Extract the [x, y] coordinate from the center of the cell holding the provided text.  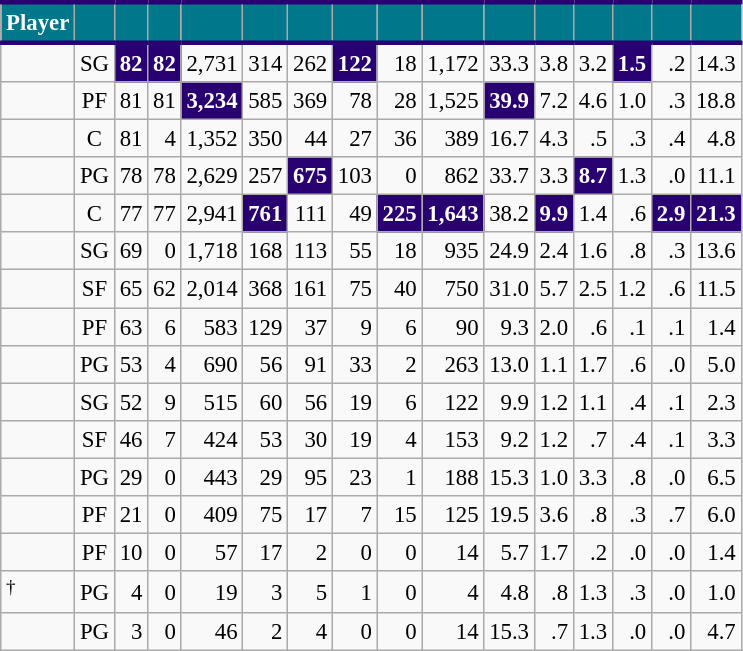
8.7 [592, 176]
15 [400, 515]
49 [354, 214]
3,234 [212, 101]
2.5 [592, 289]
6.5 [716, 477]
262 [310, 62]
13.0 [509, 364]
69 [130, 251]
2,941 [212, 214]
1,172 [453, 62]
90 [453, 327]
4.7 [716, 632]
675 [310, 176]
225 [400, 214]
1,643 [453, 214]
409 [212, 515]
30 [310, 439]
935 [453, 251]
9.3 [509, 327]
36 [400, 139]
11.5 [716, 289]
63 [130, 327]
129 [266, 327]
6.0 [716, 515]
7.2 [554, 101]
10 [130, 552]
1,718 [212, 251]
424 [212, 439]
9.2 [509, 439]
1.5 [632, 62]
257 [266, 176]
188 [453, 477]
153 [453, 439]
583 [212, 327]
369 [310, 101]
161 [310, 289]
14.3 [716, 62]
350 [266, 139]
55 [354, 251]
† [38, 592]
21 [130, 515]
3.8 [554, 62]
91 [310, 364]
1,352 [212, 139]
24.9 [509, 251]
33 [354, 364]
1,525 [453, 101]
3.2 [592, 62]
31.0 [509, 289]
111 [310, 214]
5 [310, 592]
443 [212, 477]
4.3 [554, 139]
5.0 [716, 364]
862 [453, 176]
40 [400, 289]
2,731 [212, 62]
44 [310, 139]
16.7 [509, 139]
750 [453, 289]
37 [310, 327]
389 [453, 139]
21.3 [716, 214]
19.5 [509, 515]
.5 [592, 139]
2.3 [716, 402]
2,014 [212, 289]
368 [266, 289]
314 [266, 62]
38.2 [509, 214]
690 [212, 364]
18.8 [716, 101]
4.6 [592, 101]
13.6 [716, 251]
1.6 [592, 251]
57 [212, 552]
125 [453, 515]
2.0 [554, 327]
28 [400, 101]
2,629 [212, 176]
103 [354, 176]
2.9 [672, 214]
761 [266, 214]
27 [354, 139]
60 [266, 402]
65 [130, 289]
23 [354, 477]
52 [130, 402]
113 [310, 251]
515 [212, 402]
95 [310, 477]
39.9 [509, 101]
2.4 [554, 251]
168 [266, 251]
3.6 [554, 515]
Player [38, 22]
585 [266, 101]
62 [164, 289]
263 [453, 364]
33.3 [509, 62]
33.7 [509, 176]
11.1 [716, 176]
